Provide the (X, Y) coordinate of the cell's center where the given text is located.  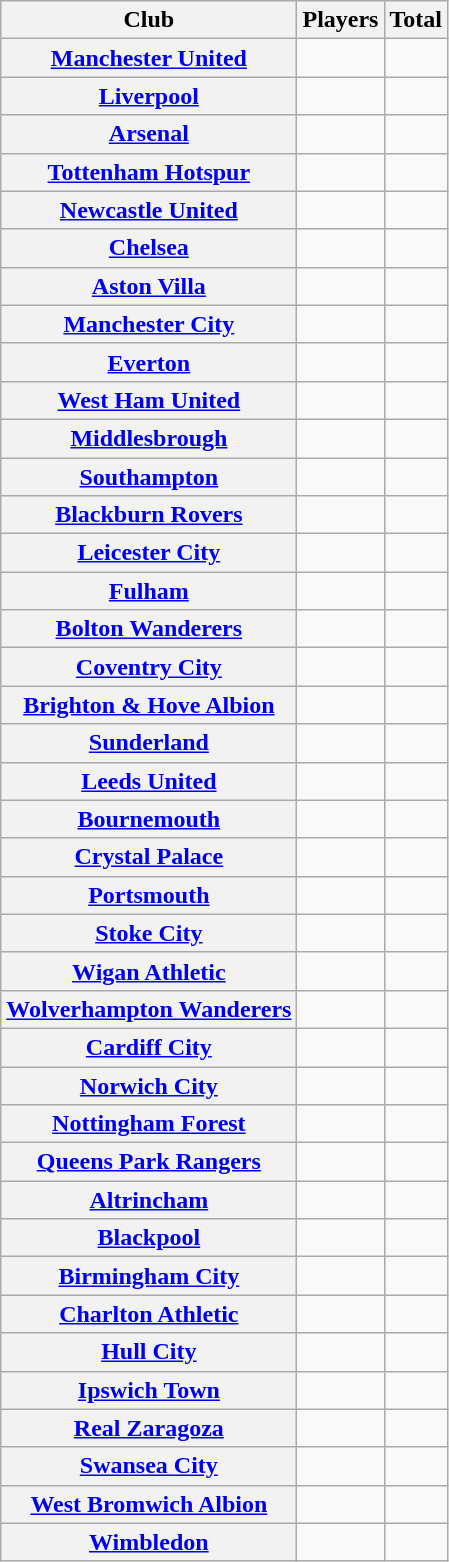
Manchester United (149, 58)
Wigan Athletic (149, 971)
Brighton & Hove Albion (149, 705)
Newcastle United (149, 210)
Middlesbrough (149, 438)
Portsmouth (149, 895)
West Ham United (149, 400)
Club (149, 20)
Swansea City (149, 1466)
Nottingham Forest (149, 1124)
Aston Villa (149, 286)
Birmingham City (149, 1276)
Sunderland (149, 743)
Blackpool (149, 1238)
Charlton Athletic (149, 1314)
Blackburn Rovers (149, 515)
Bolton Wanderers (149, 629)
Total (416, 20)
Arsenal (149, 134)
Norwich City (149, 1085)
Players (340, 20)
Leicester City (149, 553)
Manchester City (149, 324)
Chelsea (149, 248)
West Bromwich Albion (149, 1504)
Fulham (149, 591)
Liverpool (149, 96)
Real Zaragoza (149, 1428)
Tottenham Hotspur (149, 172)
Crystal Palace (149, 857)
Ipswich Town (149, 1390)
Wimbledon (149, 1542)
Queens Park Rangers (149, 1162)
Cardiff City (149, 1047)
Stoke City (149, 933)
Everton (149, 362)
Altrincham (149, 1200)
Coventry City (149, 667)
Southampton (149, 477)
Wolverhampton Wanderers (149, 1009)
Hull City (149, 1352)
Bournemouth (149, 819)
Leeds United (149, 781)
